Capture the cell that displays the provided text and extract its (x, y) central coordinate. 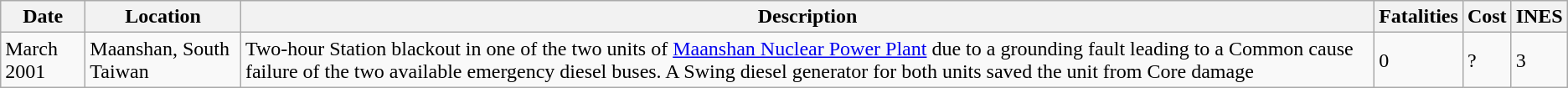
Location (163, 17)
Maanshan, South Taiwan (163, 60)
March 2001 (44, 60)
0 (1419, 60)
? (1487, 60)
INES (1540, 17)
Fatalities (1419, 17)
Cost (1487, 17)
Date (44, 17)
Description (807, 17)
3 (1540, 60)
